Identify which cell holds the provided text, then report its [X, Y] central coordinate. 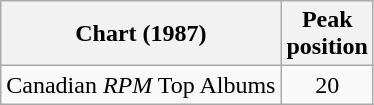
Peakposition [327, 34]
20 [327, 85]
Chart (1987) [141, 34]
Canadian RPM Top Albums [141, 85]
